Determine the [x, y] coordinate at the center of the cell enclosing the given text.  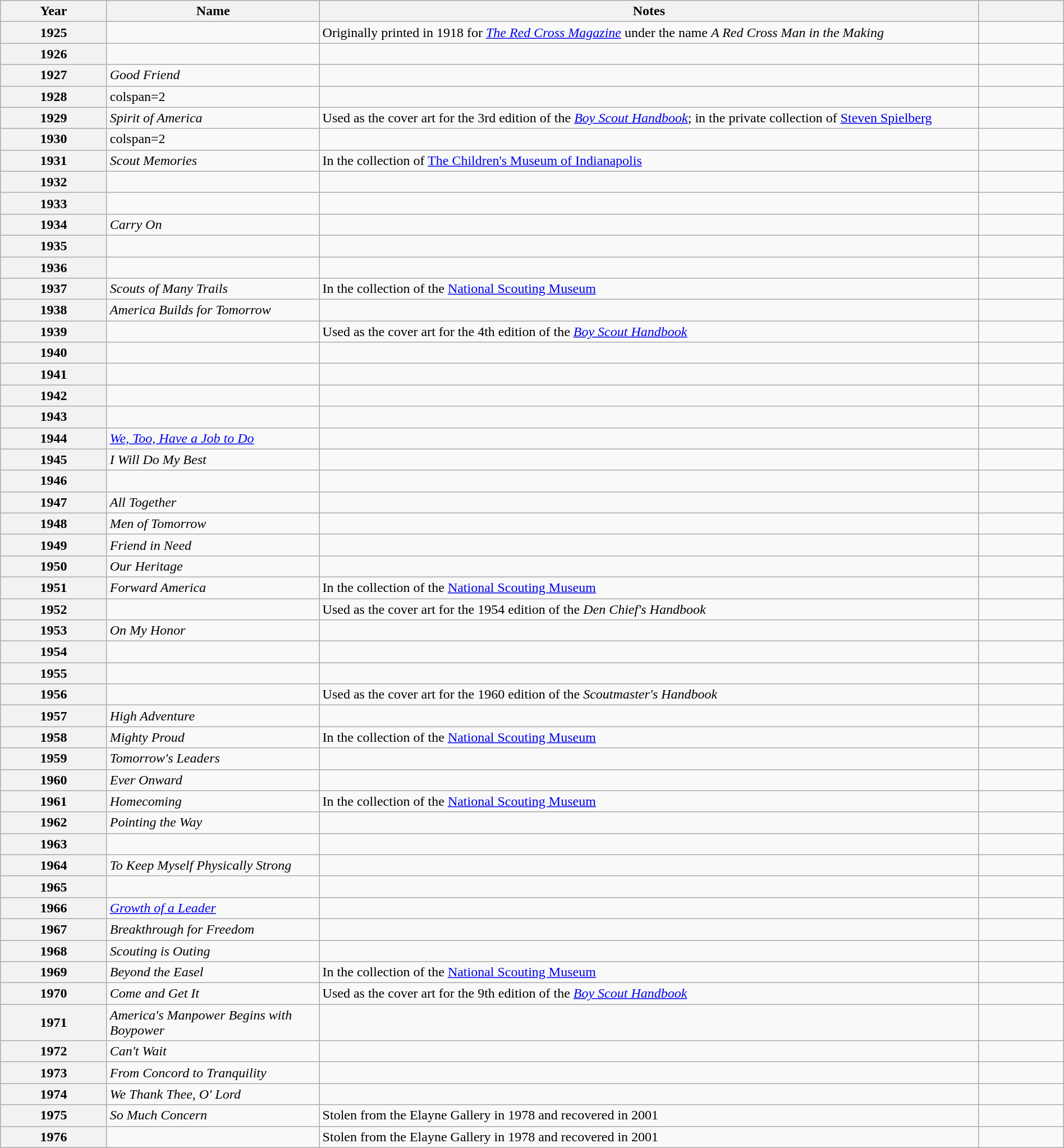
1954 [54, 652]
1939 [54, 332]
1958 [54, 737]
Ever Onward [213, 780]
1947 [54, 502]
1928 [54, 97]
On My Honor [213, 631]
1944 [54, 438]
1936 [54, 268]
America Builds for Tomorrow [213, 310]
Tomorrow's Leaders [213, 759]
Homecoming [213, 801]
1961 [54, 801]
1930 [54, 139]
Friend in Need [213, 545]
1963 [54, 844]
In the collection of The Children's Museum of Indianapolis [649, 160]
We, Too, Have a Job to Do [213, 438]
1940 [54, 353]
Used as the cover art for the 1954 edition of the Den Chief's Handbook [649, 609]
1931 [54, 160]
1965 [54, 887]
1927 [54, 75]
High Adventure [213, 716]
1957 [54, 716]
1962 [54, 823]
1932 [54, 182]
1945 [54, 460]
1968 [54, 951]
1937 [54, 289]
Year [54, 11]
1925 [54, 33]
Used as the cover art for the 1960 edition of the Scoutmaster's Handbook [649, 695]
1956 [54, 695]
1938 [54, 310]
Come and Get It [213, 994]
So Much Concern [213, 1115]
1952 [54, 609]
All Together [213, 502]
Good Friend [213, 75]
Used as the cover art for the 3rd edition of the Boy Scout Handbook; in the private collection of Steven Spielberg [649, 118]
1967 [54, 929]
1948 [54, 524]
1946 [54, 481]
1970 [54, 994]
Scout Memories [213, 160]
1969 [54, 972]
1976 [54, 1137]
1951 [54, 587]
1959 [54, 759]
Notes [649, 11]
Can't Wait [213, 1051]
Originally printed in 1918 for The Red Cross Magazine under the name A Red Cross Man in the Making [649, 33]
Scouts of Many Trails [213, 289]
1964 [54, 865]
1935 [54, 246]
We Thank Thee, O' Lord [213, 1094]
1953 [54, 631]
1933 [54, 203]
1941 [54, 374]
Spirit of America [213, 118]
Growth of a Leader [213, 908]
1926 [54, 54]
1973 [54, 1073]
From Concord to Tranquility [213, 1073]
1971 [54, 1022]
1934 [54, 224]
Used as the cover art for the 9th edition of the Boy Scout Handbook [649, 994]
To Keep Myself Physically Strong [213, 865]
1942 [54, 396]
Name [213, 11]
1974 [54, 1094]
1960 [54, 780]
Our Heritage [213, 566]
Pointing the Way [213, 823]
America's Manpower Begins with Boypower [213, 1022]
1972 [54, 1051]
1966 [54, 908]
1949 [54, 545]
Men of Tomorrow [213, 524]
Forward America [213, 587]
1943 [54, 417]
1955 [54, 673]
Breakthrough for Freedom [213, 929]
I Will Do My Best [213, 460]
Carry On [213, 224]
1975 [54, 1115]
Used as the cover art for the 4th edition of the Boy Scout Handbook [649, 332]
Beyond the Easel [213, 972]
1929 [54, 118]
Mighty Proud [213, 737]
1950 [54, 566]
Scouting is Outing [213, 951]
